Return [x, y] of the center of cell containing provided text 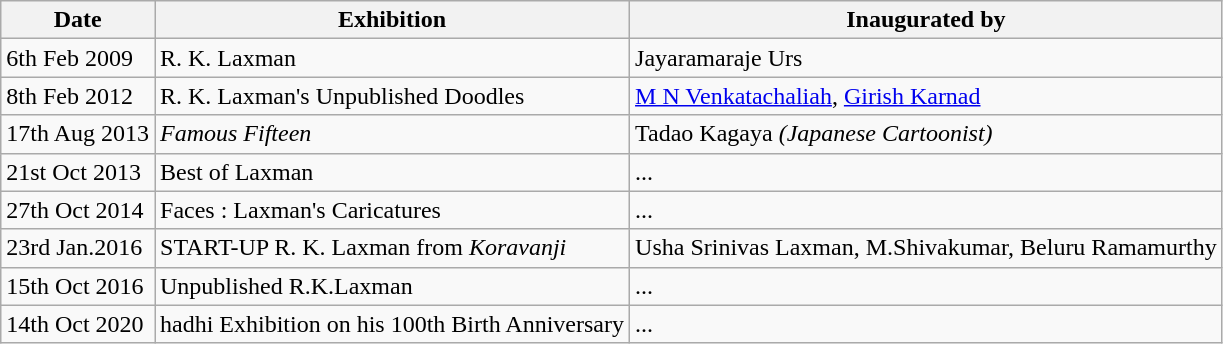
27th Oct 2014 [78, 210]
Faces : Laxman's Caricatures [392, 210]
14th Oct 2020 [78, 324]
8th Feb 2012 [78, 96]
21st Oct 2013 [78, 172]
17th Aug 2013 [78, 134]
Jayaramaraje Urs [926, 58]
Tadao Kagaya (Japanese Cartoonist) [926, 134]
Unpublished R.K.Laxman [392, 286]
M N Venkatachaliah, Girish Karnad [926, 96]
R. K. Laxman [392, 58]
R. K. Laxman's Unpublished Doodles [392, 96]
Inaugurated by [926, 20]
23rd Jan.2016 [78, 248]
6th Feb 2009 [78, 58]
hadhi Exhibition on his 100th Birth Anniversary [392, 324]
Date [78, 20]
Usha Srinivas Laxman, M.Shivakumar, Beluru Ramamurthy [926, 248]
START-UP R. K. Laxman from Koravanji [392, 248]
15th Oct 2016 [78, 286]
Exhibition [392, 20]
Famous Fifteen [392, 134]
Best of Laxman [392, 172]
